From the cell containing the given text, extract its center point as [X, Y] coordinate. 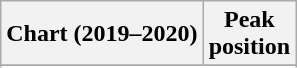
Chart (2019–2020) [102, 34]
Peakposition [249, 34]
